For the text-containing cell, return its midpoint in [X, Y] coordinate format. 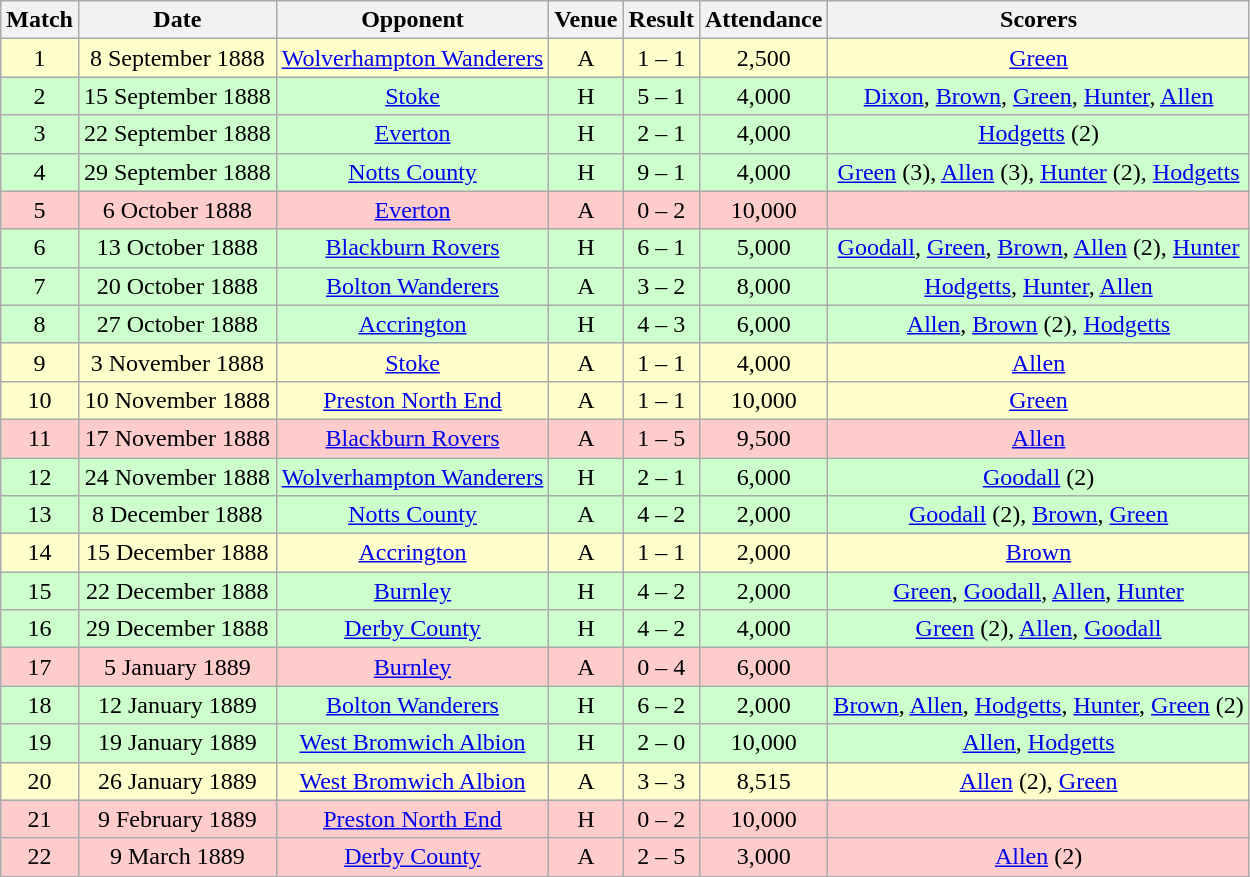
9 [40, 362]
0 – 4 [661, 667]
11 [40, 438]
2 – 0 [661, 743]
22 December 1888 [177, 591]
6 [40, 248]
Allen, Hodgetts [1038, 743]
27 October 1888 [177, 324]
8 December 1888 [177, 515]
Result [661, 20]
29 December 1888 [177, 629]
Brown, Allen, Hodgetts, Hunter, Green (2) [1038, 705]
9 – 1 [661, 172]
9,500 [763, 438]
5,000 [763, 248]
14 [40, 553]
9 March 1889 [177, 857]
7 [40, 286]
Allen, Brown (2), Hodgetts [1038, 324]
26 January 1889 [177, 781]
Green (2), Allen, Goodall [1038, 629]
22 [40, 857]
13 October 1888 [177, 248]
Green, Goodall, Allen, Hunter [1038, 591]
29 September 1888 [177, 172]
3 [40, 134]
8,515 [763, 781]
3 – 2 [661, 286]
17 November 1888 [177, 438]
16 [40, 629]
Date [177, 20]
15 [40, 591]
20 October 1888 [177, 286]
Green (3), Allen (3), Hunter (2), Hodgetts [1038, 172]
10 [40, 400]
8 [40, 324]
5 January 1889 [177, 667]
Dixon, Brown, Green, Hunter, Allen [1038, 96]
9 February 1889 [177, 819]
6 – 2 [661, 705]
17 [40, 667]
Brown [1038, 553]
Hodgetts, Hunter, Allen [1038, 286]
12 January 1889 [177, 705]
19 January 1889 [177, 743]
Goodall (2), Brown, Green [1038, 515]
1 [40, 58]
2 – 5 [661, 857]
3 – 3 [661, 781]
10 November 1888 [177, 400]
18 [40, 705]
6 October 1888 [177, 210]
1 – 5 [661, 438]
5 [40, 210]
Allen (2) [1038, 857]
8,000 [763, 286]
5 – 1 [661, 96]
Venue [586, 20]
Match [40, 20]
Goodall, Green, Brown, Allen (2), Hunter [1038, 248]
24 November 1888 [177, 477]
19 [40, 743]
Allen (2), Green [1038, 781]
8 September 1888 [177, 58]
Hodgetts (2) [1038, 134]
Scorers [1038, 20]
20 [40, 781]
3,000 [763, 857]
6 – 1 [661, 248]
12 [40, 477]
4 [40, 172]
13 [40, 515]
Attendance [763, 20]
15 December 1888 [177, 553]
4 – 3 [661, 324]
2 [40, 96]
21 [40, 819]
22 September 1888 [177, 134]
15 September 1888 [177, 96]
2,500 [763, 58]
3 November 1888 [177, 362]
Opponent [412, 20]
Goodall (2) [1038, 477]
